Locate the cell with the specified text and output its (x, y) center coordinate. 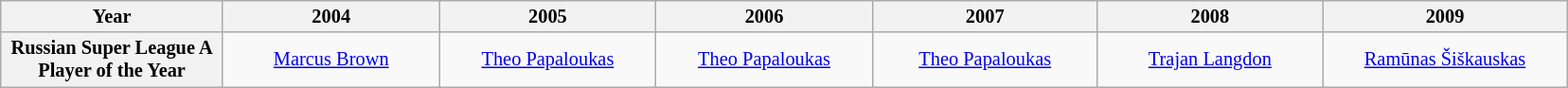
2009 (1445, 16)
2006 (765, 16)
2004 (331, 16)
Ramūnas Šiškauskas (1445, 60)
Marcus Brown (331, 60)
2005 (547, 16)
Year (112, 16)
2007 (985, 16)
2008 (1210, 16)
Russian Super League A Player of the Year (112, 60)
Trajan Langdon (1210, 60)
